Return the (x, y) coordinate for the center point of the cell that contains the specified text.  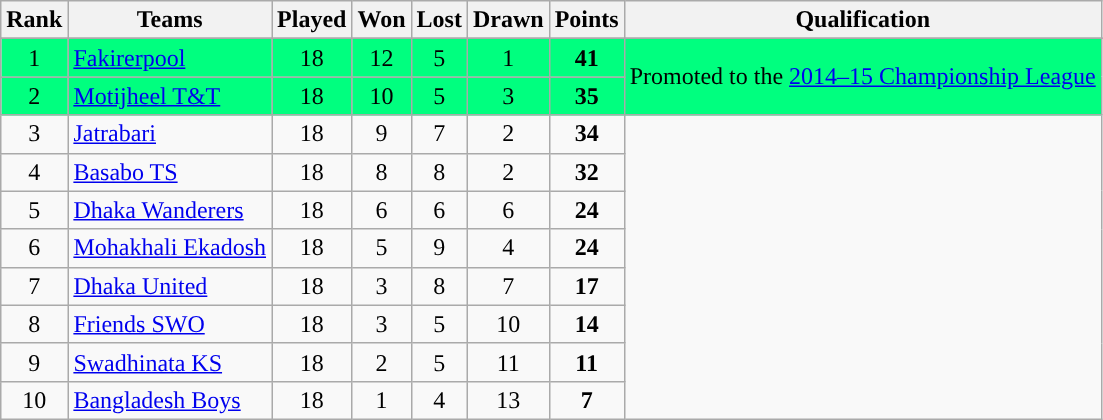
Mohakhali Ekadosh (170, 248)
Qualification (862, 20)
Points (586, 20)
Friends SWO (170, 324)
Swadhinata KS (170, 362)
Promoted to the 2014–15 Championship League (862, 77)
13 (508, 400)
17 (586, 286)
Bangladesh Boys (170, 400)
12 (382, 58)
Basabo TS (170, 172)
Drawn (508, 20)
Played (312, 20)
41 (586, 58)
Lost (439, 20)
Dhaka Wanderers (170, 210)
Won (382, 20)
Fakirerpool (170, 58)
32 (586, 172)
35 (586, 96)
Jatrabari (170, 134)
Motijheel T&T (170, 96)
34 (586, 134)
Dhaka United (170, 286)
Rank (34, 20)
Teams (170, 20)
14 (586, 324)
